Return [X, Y] of the center of cell containing provided text 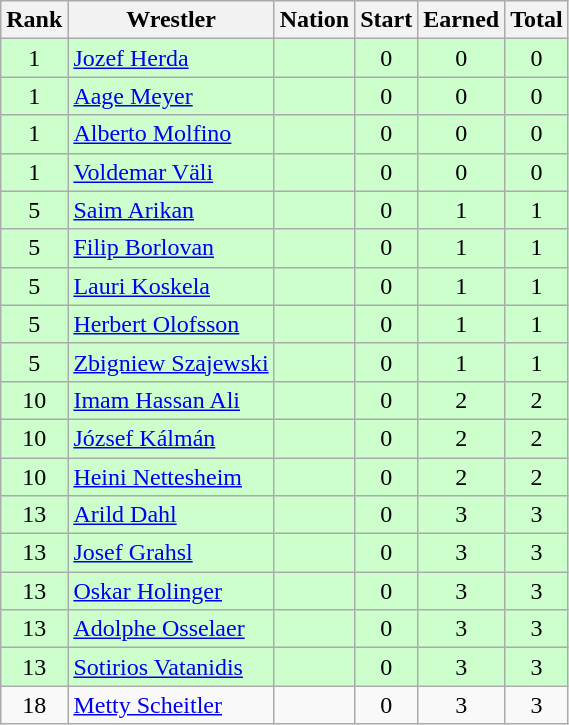
Nation [314, 20]
Herbert Olofsson [171, 324]
18 [34, 705]
Metty Scheitler [171, 705]
Voldemar Väli [171, 172]
Filip Borlovan [171, 248]
Zbigniew Szajewski [171, 362]
Sotirios Vatanidis [171, 667]
Wrestler [171, 20]
Lauri Koskela [171, 286]
Josef Grahsl [171, 553]
Arild Dahl [171, 515]
Alberto Molfino [171, 134]
Start [386, 20]
Imam Hassan Ali [171, 400]
József Kálmán [171, 438]
Aage Meyer [171, 96]
Earned [462, 20]
Adolphe Osselaer [171, 629]
Jozef Herda [171, 58]
Rank [34, 20]
Heini Nettesheim [171, 477]
Total [537, 20]
Saim Arikan [171, 210]
Oskar Holinger [171, 591]
